Return (x, y) of the center of cell containing provided text 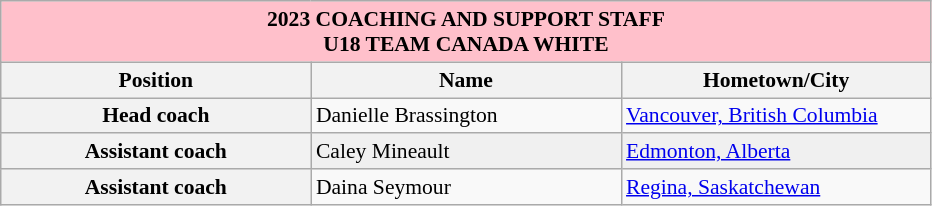
Head coach (156, 116)
Danielle Brassington (466, 116)
2023 COACHING AND SUPPORT STAFFU18 TEAM CANADA WHITE (466, 32)
Edmonton, Alberta (776, 152)
Regina, Saskatchewan (776, 187)
Vancouver, British Columbia (776, 116)
Daina Seymour (466, 187)
Hometown/City (776, 80)
Position (156, 80)
Name (466, 80)
Caley Mineault (466, 152)
